Output the (X, Y) coordinate of the center of the cell containing the given text.  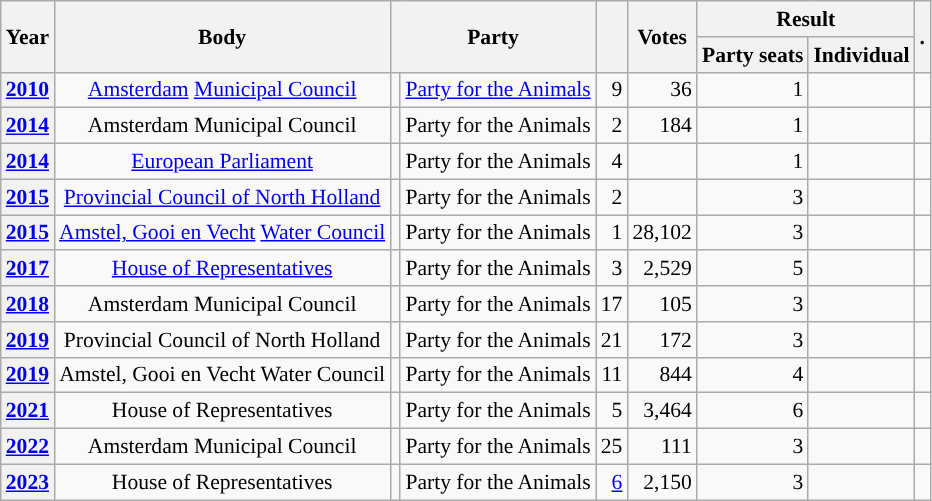
Individual (861, 55)
2017 (28, 269)
Votes (662, 36)
172 (662, 340)
2021 (28, 411)
36 (662, 90)
25 (612, 447)
2,150 (662, 482)
2018 (28, 304)
Party seats (752, 55)
. (923, 36)
Year (28, 36)
9 (612, 90)
21 (612, 340)
184 (662, 126)
Party (493, 36)
2,529 (662, 269)
11 (612, 375)
Result (806, 19)
2023 (28, 482)
European Parliament (222, 162)
2010 (28, 90)
105 (662, 304)
3,464 (662, 411)
Body (222, 36)
2022 (28, 447)
17 (612, 304)
844 (662, 375)
111 (662, 447)
28,102 (662, 233)
